Return (X, Y) of the center of cell containing provided text 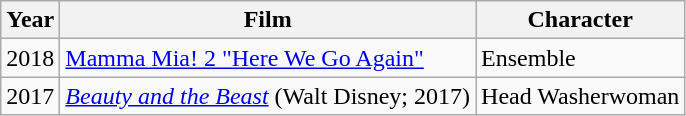
Ensemble (580, 58)
Head Washerwoman (580, 96)
Character (580, 20)
Mamma Mia! 2 "Here We Go Again" (268, 58)
Film (268, 20)
2017 (30, 96)
2018 (30, 58)
Beauty and the Beast (Walt Disney; 2017) (268, 96)
Year (30, 20)
